Return the [x, y] coordinate for the center point of the cell that contains the specified text.  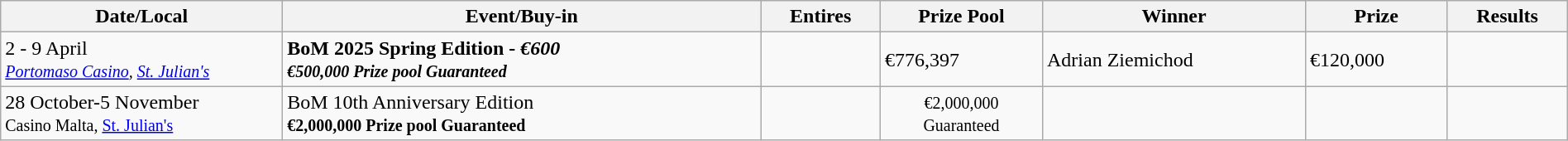
28 October-5 NovemberCasino Malta, St. Julian's [142, 113]
€2,000,000Guaranteed [961, 113]
2 - 9 AprilPortomaso Casino, St. Julian's [142, 60]
Prize [1376, 17]
Results [1507, 17]
Adrian Ziemichod [1174, 60]
Entires [820, 17]
€776,397 [961, 60]
Winner [1174, 17]
BoM 10th Anniversary Edition€2,000,000 Prize pool Guaranteed [522, 113]
Prize Pool [961, 17]
Date/Local [142, 17]
Event/Buy-in [522, 17]
BoM 2025 Spring Edition - €600€500,000 Prize pool Guaranteed [522, 60]
€120,000 [1376, 60]
